Return (x, y) of the center of cell containing provided text 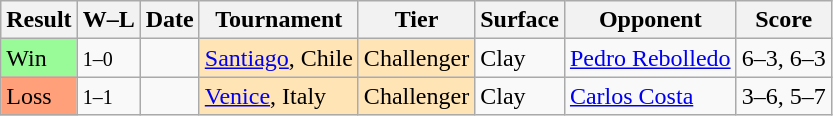
Tier (416, 20)
3–6, 5–7 (784, 96)
Santiago, Chile (278, 58)
Venice, Italy (278, 96)
W–L (108, 20)
Surface (520, 20)
Loss (39, 96)
Carlos Costa (650, 96)
Result (39, 20)
1–0 (108, 58)
6–3, 6–3 (784, 58)
Score (784, 20)
Tournament (278, 20)
1–1 (108, 96)
Date (170, 20)
Opponent (650, 20)
Win (39, 58)
Pedro Rebolledo (650, 58)
